For the text-containing cell, return its midpoint in [X, Y] coordinate format. 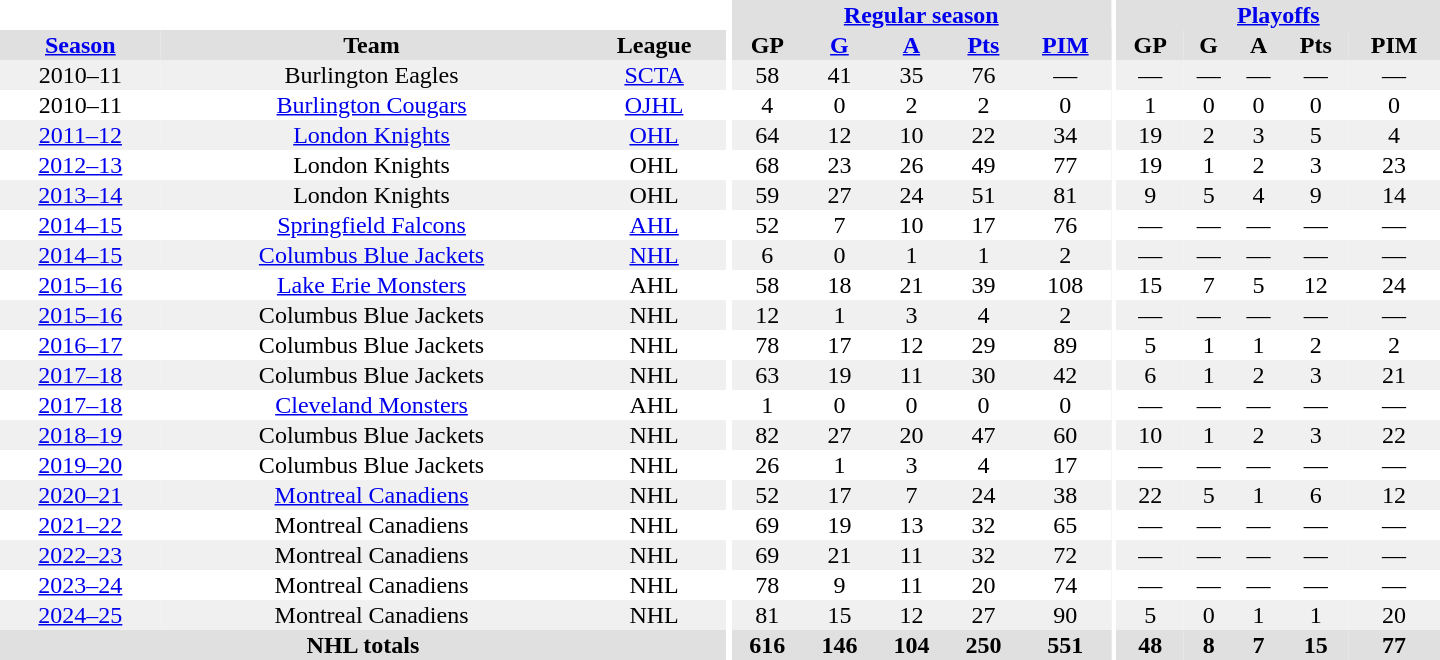
League [654, 45]
2023–24 [80, 585]
8 [1209, 645]
65 [1065, 525]
49 [983, 165]
551 [1065, 645]
104 [911, 645]
108 [1065, 285]
42 [1065, 375]
2024–25 [80, 615]
2016–17 [80, 345]
90 [1065, 615]
2022–23 [80, 555]
68 [767, 165]
2019–20 [80, 465]
2012–13 [80, 165]
82 [767, 435]
Burlington Cougars [372, 105]
39 [983, 285]
89 [1065, 345]
72 [1065, 555]
14 [1394, 195]
13 [911, 525]
47 [983, 435]
2013–14 [80, 195]
Regular season [921, 15]
Cleveland Monsters [372, 405]
Playoffs [1278, 15]
146 [839, 645]
616 [767, 645]
59 [767, 195]
2018–19 [80, 435]
Burlington Eagles [372, 75]
Lake Erie Monsters [372, 285]
2021–22 [80, 525]
51 [983, 195]
35 [911, 75]
Team [372, 45]
Season [80, 45]
250 [983, 645]
63 [767, 375]
2011–12 [80, 135]
Springfield Falcons [372, 225]
SCTA [654, 75]
18 [839, 285]
64 [767, 135]
60 [1065, 435]
30 [983, 375]
48 [1150, 645]
NHL totals [363, 645]
41 [839, 75]
38 [1065, 495]
34 [1065, 135]
29 [983, 345]
OJHL [654, 105]
74 [1065, 585]
2020–21 [80, 495]
